Search for the cell housing the specified text and yield its [X, Y] center coordinate. 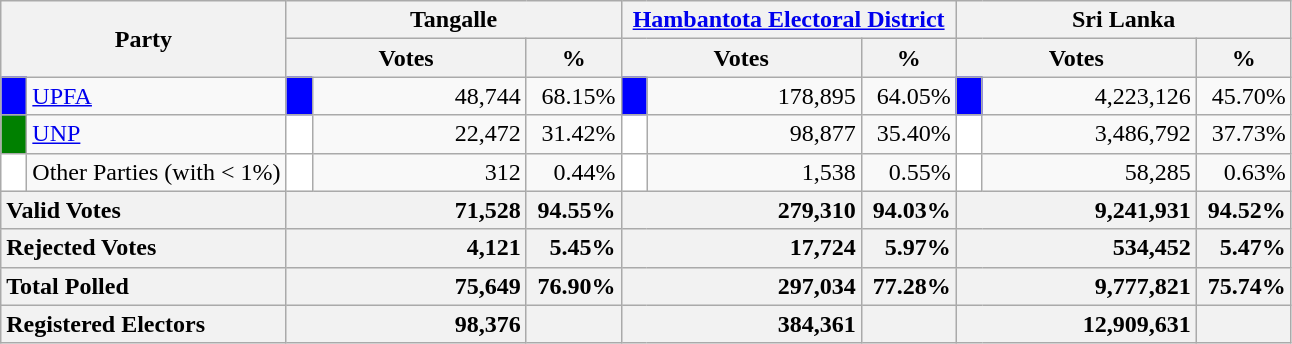
68.15% [574, 96]
Other Parties (with < 1%) [156, 172]
37.73% [1244, 134]
94.52% [1244, 210]
4,121 [406, 248]
312 [419, 172]
1,538 [754, 172]
0.55% [908, 172]
5.45% [574, 248]
384,361 [741, 324]
45.70% [1244, 96]
71,528 [406, 210]
98,376 [406, 324]
9,241,931 [1076, 210]
75,649 [406, 286]
94.03% [908, 210]
297,034 [741, 286]
64.05% [908, 96]
534,452 [1076, 248]
3,486,792 [1089, 134]
17,724 [741, 248]
Tangalle [454, 20]
35.40% [908, 134]
76.90% [574, 286]
9,777,821 [1076, 286]
Party [144, 39]
Valid Votes [144, 210]
22,472 [419, 134]
77.28% [908, 286]
75.74% [1244, 286]
4,223,126 [1089, 96]
279,310 [741, 210]
31.42% [574, 134]
UNP [156, 134]
48,744 [419, 96]
58,285 [1089, 172]
Registered Electors [144, 324]
5.47% [1244, 248]
Rejected Votes [144, 248]
Sri Lanka [1124, 20]
5.97% [908, 248]
0.63% [1244, 172]
12,909,631 [1076, 324]
UPFA [156, 96]
Total Polled [144, 286]
0.44% [574, 172]
94.55% [574, 210]
98,877 [754, 134]
Hambantota Electoral District [788, 20]
178,895 [754, 96]
